Locate the cell with the specified text and output its (x, y) center coordinate. 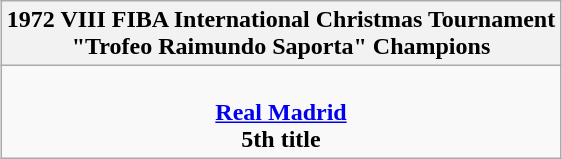
1972 VIII FIBA International Christmas Tournament"Trofeo Raimundo Saporta" Champions (280, 34)
Real Madrid5th title (280, 112)
